Detect which cell encompasses the target text, then output its (X, Y) center coordinate. 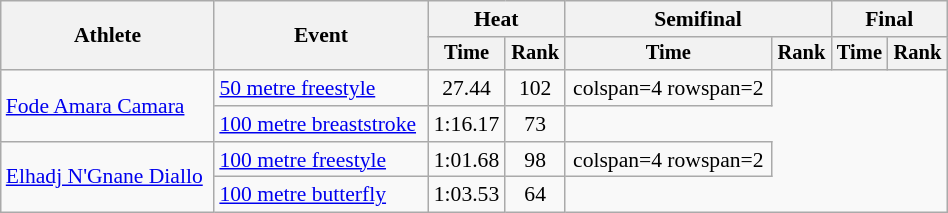
Fode Amara Camara (108, 106)
50 metre freestyle (320, 88)
Elhadj N'Gnane Diallo (108, 178)
Event (320, 36)
73 (534, 124)
1:03.53 (467, 195)
1:16.17 (467, 124)
Athlete (108, 36)
27.44 (467, 88)
64 (534, 195)
Heat (496, 19)
102 (534, 88)
Final (889, 19)
1:01.68 (467, 160)
100 metre breaststroke (320, 124)
100 metre freestyle (320, 160)
98 (534, 160)
Semifinal (698, 19)
100 metre butterfly (320, 195)
